Determine the [X, Y] coordinate at the center of the cell enclosing the given text.  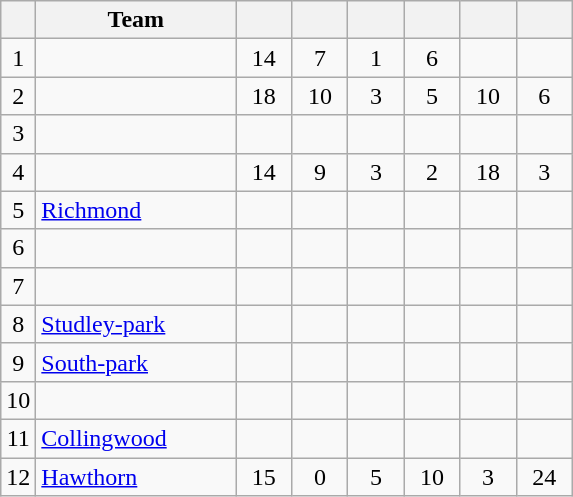
Team [136, 20]
4 [18, 172]
Studley-park [136, 324]
24 [544, 477]
11 [18, 438]
South-park [136, 362]
Richmond [136, 210]
15 [264, 477]
Hawthorn [136, 477]
Collingwood [136, 438]
12 [18, 477]
0 [320, 477]
8 [18, 324]
